Locate the cell with the specified text and output its [X, Y] center coordinate. 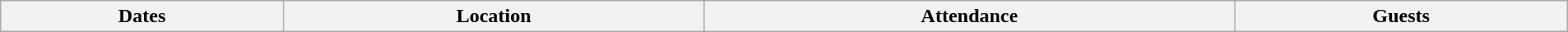
Location [495, 16]
Dates [142, 16]
Attendance [969, 16]
Guests [1401, 16]
